Scan for the cell matching the given text and deliver its [x, y] coordinate at center. 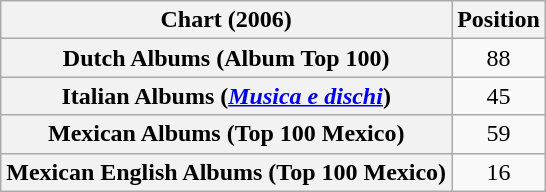
45 [499, 96]
88 [499, 58]
Chart (2006) [226, 20]
59 [499, 134]
Italian Albums (Musica e dischi) [226, 96]
16 [499, 172]
Mexican English Albums (Top 100 Mexico) [226, 172]
Position [499, 20]
Dutch Albums (Album Top 100) [226, 58]
Mexican Albums (Top 100 Mexico) [226, 134]
